For the text-containing cell, return its midpoint in [X, Y] coordinate format. 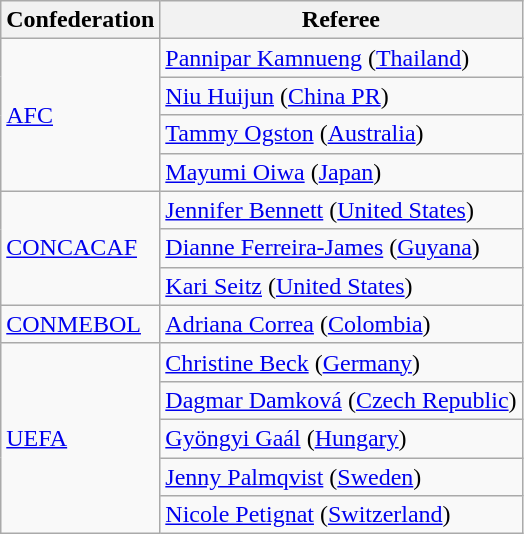
Adriana Correa (Colombia) [341, 324]
Dianne Ferreira-James (Guyana) [341, 248]
CONCACAF [80, 248]
UEFA [80, 438]
Confederation [80, 20]
Referee [341, 20]
Niu Huijun (China PR) [341, 96]
AFC [80, 115]
Mayumi Oiwa (Japan) [341, 172]
Pannipar Kamnueng (Thailand) [341, 58]
Kari Seitz (United States) [341, 286]
Gyöngyi Gaál (Hungary) [341, 438]
Dagmar Damková (Czech Republic) [341, 400]
Tammy Ogston (Australia) [341, 134]
Jenny Palmqvist (Sweden) [341, 477]
Nicole Petignat (Switzerland) [341, 515]
Jennifer Bennett (United States) [341, 210]
Christine Beck (Germany) [341, 362]
CONMEBOL [80, 324]
